Output the (X, Y) coordinate of the center of the cell containing the given text.  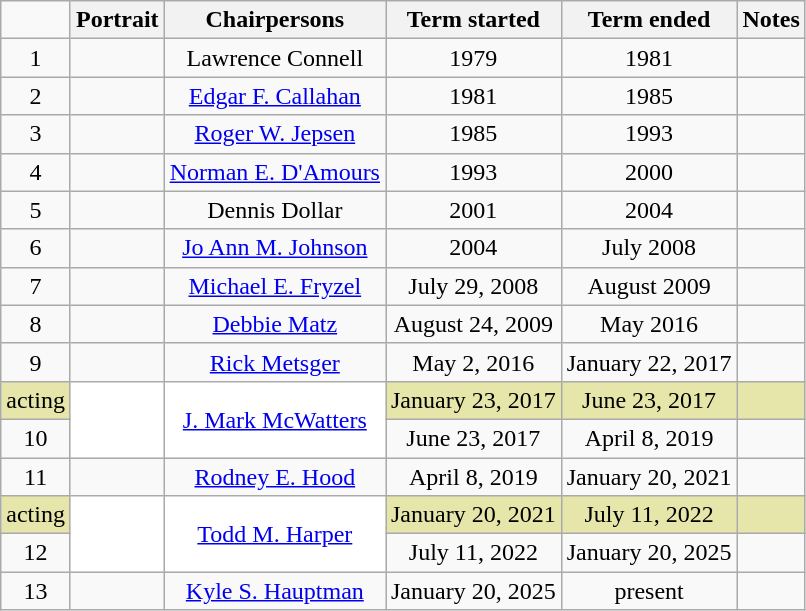
Jo Ann M. Johnson (274, 248)
1 (36, 58)
Michael E. Fryzel (274, 286)
Todd M. Harper (274, 534)
Rick Metsger (274, 362)
Norman E. D'Amours (274, 172)
Debbie Matz (274, 324)
13 (36, 591)
1979 (474, 58)
Dennis Dollar (274, 210)
5 (36, 210)
Kyle S. Hauptman (274, 591)
Lawrence Connell (274, 58)
2000 (649, 172)
Edgar F. Callahan (274, 96)
12 (36, 553)
2 (36, 96)
11 (36, 477)
Portrait (117, 20)
8 (36, 324)
August 24, 2009 (474, 324)
present (649, 591)
August 2009 (649, 286)
July 29, 2008 (474, 286)
10 (36, 438)
Term started (474, 20)
May 2016 (649, 324)
January 22, 2017 (649, 362)
4 (36, 172)
July 2008 (649, 248)
Term ended (649, 20)
7 (36, 286)
January 23, 2017 (474, 400)
Notes (771, 20)
9 (36, 362)
2001 (474, 210)
6 (36, 248)
3 (36, 134)
Roger W. Jepsen (274, 134)
May 2, 2016 (474, 362)
Rodney E. Hood (274, 477)
J. Mark McWatters (274, 419)
Chairpersons (274, 20)
